For the text-containing cell, return its midpoint in [X, Y] coordinate format. 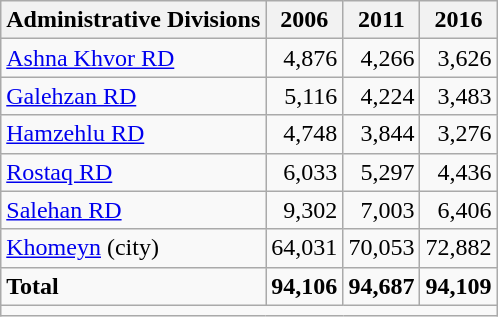
6,033 [304, 172]
Ashna Khvor RD [134, 58]
Rostaq RD [134, 172]
72,882 [458, 248]
3,276 [458, 134]
2011 [382, 20]
6,406 [458, 210]
5,297 [382, 172]
94,687 [382, 286]
3,844 [382, 134]
Salehan RD [134, 210]
Administrative Divisions [134, 20]
2006 [304, 20]
5,116 [304, 96]
4,748 [304, 134]
70,053 [382, 248]
9,302 [304, 210]
94,106 [304, 286]
94,109 [458, 286]
3,626 [458, 58]
Khomeyn (city) [134, 248]
4,436 [458, 172]
Galehzan RD [134, 96]
2016 [458, 20]
Hamzehlu RD [134, 134]
4,224 [382, 96]
64,031 [304, 248]
7,003 [382, 210]
4,876 [304, 58]
Total [134, 286]
3,483 [458, 96]
4,266 [382, 58]
